Determine the (x, y) coordinate at the center of the cell enclosing the given text.  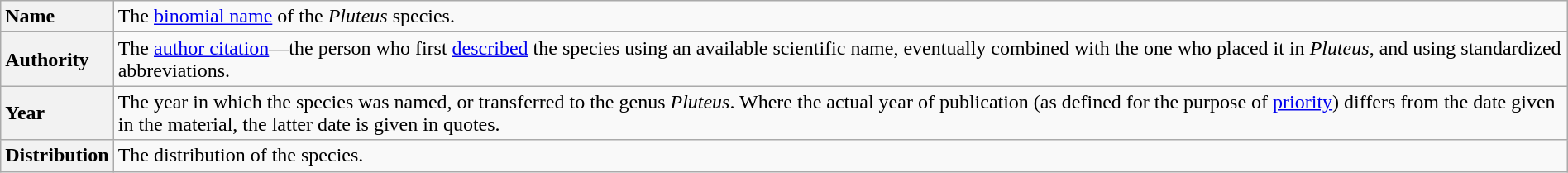
Year (57, 113)
The distribution of the species. (840, 156)
Authority (57, 60)
Distribution (57, 156)
Name (57, 17)
The binomial name of the Pluteus species. (840, 17)
